Detect which cell encompasses the target text, then output its [X, Y] center coordinate. 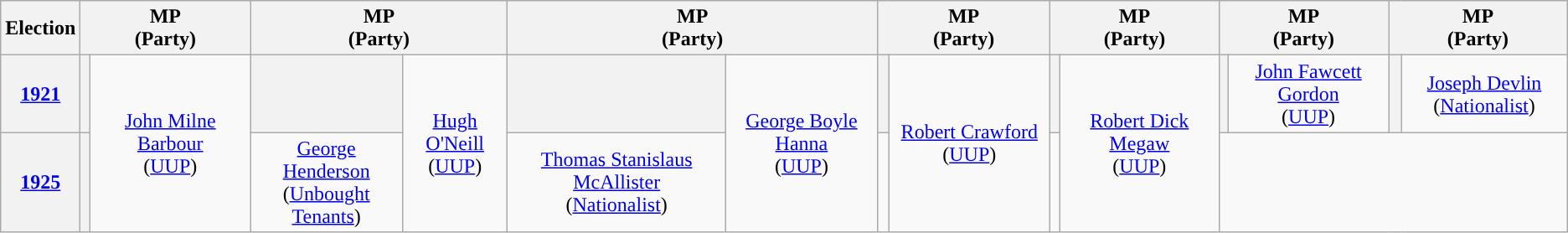
1921 [40, 94]
Robert Dick Megaw (UUP) [1139, 144]
Joseph Devlin (Nationalist) [1484, 94]
George Boyle Hanna (UUP) [801, 144]
Hugh O'Neill (UUP) [455, 144]
John Fawcett Gordon (UUP) [1308, 94]
Thomas Stanislaus McAllister (Nationalist) [616, 183]
George Henderson (Unbought Tenants) [327, 183]
Robert Crawford (UUP) [970, 144]
John Milne Barbour (UUP) [171, 144]
1925 [40, 183]
Election [40, 28]
